Scan for the cell matching the given text and deliver its (X, Y) coordinate at center. 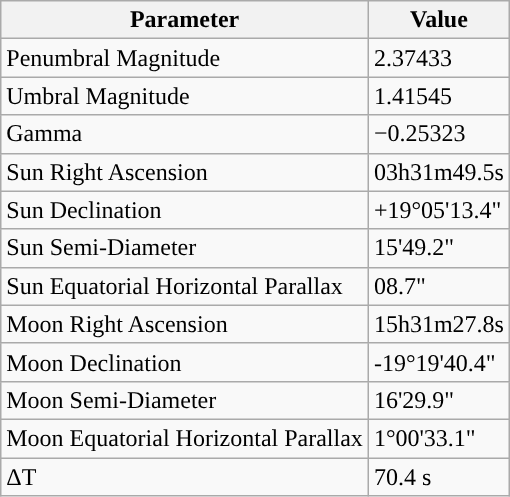
70.4 s (438, 477)
2.37433 (438, 58)
Value (438, 20)
Gamma (185, 134)
Parameter (185, 20)
1.41545 (438, 96)
Penumbral Magnitude (185, 58)
−0.25323 (438, 134)
Moon Semi-Diameter (185, 400)
Sun Declination (185, 210)
+19°05'13.4" (438, 210)
08.7" (438, 286)
Sun Equatorial Horizontal Parallax (185, 286)
ΔT (185, 477)
1°00'33.1" (438, 438)
16'29.9" (438, 400)
15'49.2" (438, 248)
-19°19'40.4" (438, 362)
15h31m27.8s (438, 324)
Moon Right Ascension (185, 324)
03h31m49.5s (438, 172)
Sun Semi-Diameter (185, 248)
Umbral Magnitude (185, 96)
Sun Right Ascension (185, 172)
Moon Equatorial Horizontal Parallax (185, 438)
Moon Declination (185, 362)
